Provide the [x, y] coordinate of the cell's center where the given text is located.  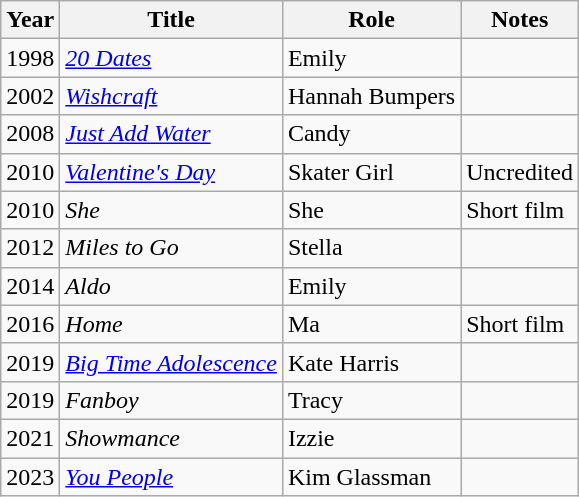
Candy [371, 134]
2023 [30, 477]
Notes [520, 20]
2002 [30, 96]
Kate Harris [371, 362]
2012 [30, 248]
2008 [30, 134]
Fanboy [172, 400]
20 Dates [172, 58]
1998 [30, 58]
Stella [371, 248]
Wishcraft [172, 96]
Ma [371, 324]
Home [172, 324]
Uncredited [520, 172]
Role [371, 20]
2014 [30, 286]
Kim Glassman [371, 477]
Title [172, 20]
2021 [30, 438]
Showmance [172, 438]
2016 [30, 324]
You People [172, 477]
Big Time Adolescence [172, 362]
Aldo [172, 286]
Just Add Water [172, 134]
Izzie [371, 438]
Tracy [371, 400]
Valentine's Day [172, 172]
Hannah Bumpers [371, 96]
Year [30, 20]
Skater Girl [371, 172]
Miles to Go [172, 248]
